From the cell containing the given text, extract its center point as [x, y] coordinate. 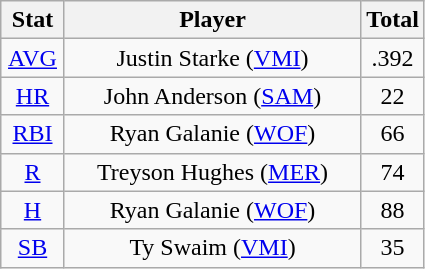
.392 [393, 58]
Stat [33, 20]
RBI [33, 134]
88 [393, 210]
AVG [33, 58]
Ty Swaim (VMI) [212, 248]
John Anderson (SAM) [212, 96]
74 [393, 172]
HR [33, 96]
35 [393, 248]
H [33, 210]
Treyson Hughes (MER) [212, 172]
SB [33, 248]
R [33, 172]
22 [393, 96]
Justin Starke (VMI) [212, 58]
Total [393, 20]
66 [393, 134]
Player [212, 20]
